Return [X, Y] of the center of cell containing provided text 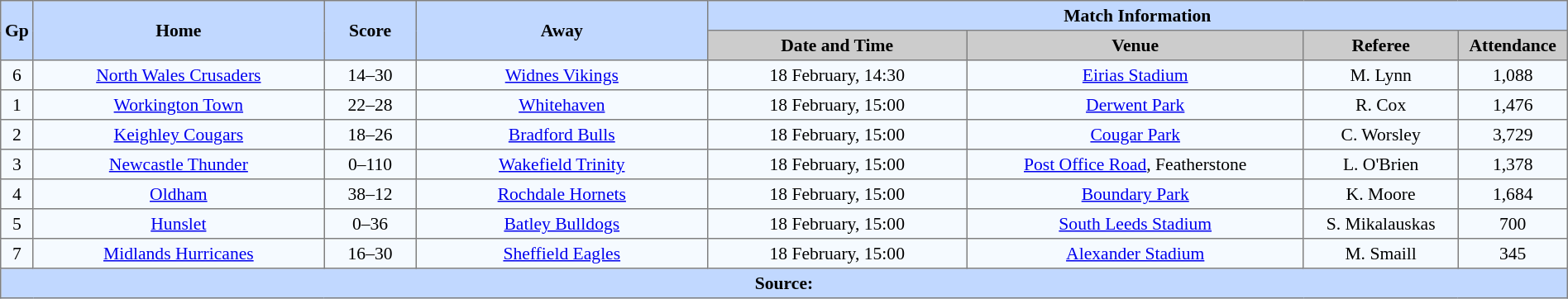
R. Cox [1381, 105]
S. Mikalauskas [1381, 224]
Post Office Road, Featherstone [1135, 164]
4 [17, 194]
18 February, 14:30 [837, 75]
Midlands Hurricanes [179, 254]
Newcastle Thunder [179, 164]
5 [17, 224]
M. Smaill [1381, 254]
South Leeds Stadium [1135, 224]
Rochdale Hornets [562, 194]
Venue [1135, 45]
16–30 [370, 254]
Date and Time [837, 45]
6 [17, 75]
Bradford Bulls [562, 135]
Sheffield Eagles [562, 254]
3 [17, 164]
Widnes Vikings [562, 75]
Gp [17, 31]
Hunslet [179, 224]
14–30 [370, 75]
Keighley Cougars [179, 135]
Derwent Park [1135, 105]
Boundary Park [1135, 194]
Away [562, 31]
1,088 [1513, 75]
Eirias Stadium [1135, 75]
7 [17, 254]
0–36 [370, 224]
1,476 [1513, 105]
Home [179, 31]
Match Information [1137, 16]
700 [1513, 224]
Attendance [1513, 45]
345 [1513, 254]
Oldham [179, 194]
22–28 [370, 105]
1,378 [1513, 164]
M. Lynn [1381, 75]
0–110 [370, 164]
Alexander Stadium [1135, 254]
Wakefield Trinity [562, 164]
L. O'Brien [1381, 164]
1 [17, 105]
Source: [784, 283]
Workington Town [179, 105]
1,684 [1513, 194]
Cougar Park [1135, 135]
Whitehaven [562, 105]
C. Worsley [1381, 135]
38–12 [370, 194]
3,729 [1513, 135]
K. Moore [1381, 194]
2 [17, 135]
Batley Bulldogs [562, 224]
18–26 [370, 135]
North Wales Crusaders [179, 75]
Referee [1381, 45]
Score [370, 31]
